Find where the given text appears and provide that cell's center as [X, Y] coordinate. 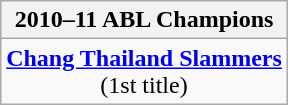
2010–11 ABL Champions [144, 20]
Chang Thailand Slammers(1st title) [144, 72]
